Extract the (x, y) coordinate from the center of the cell holding the provided text.  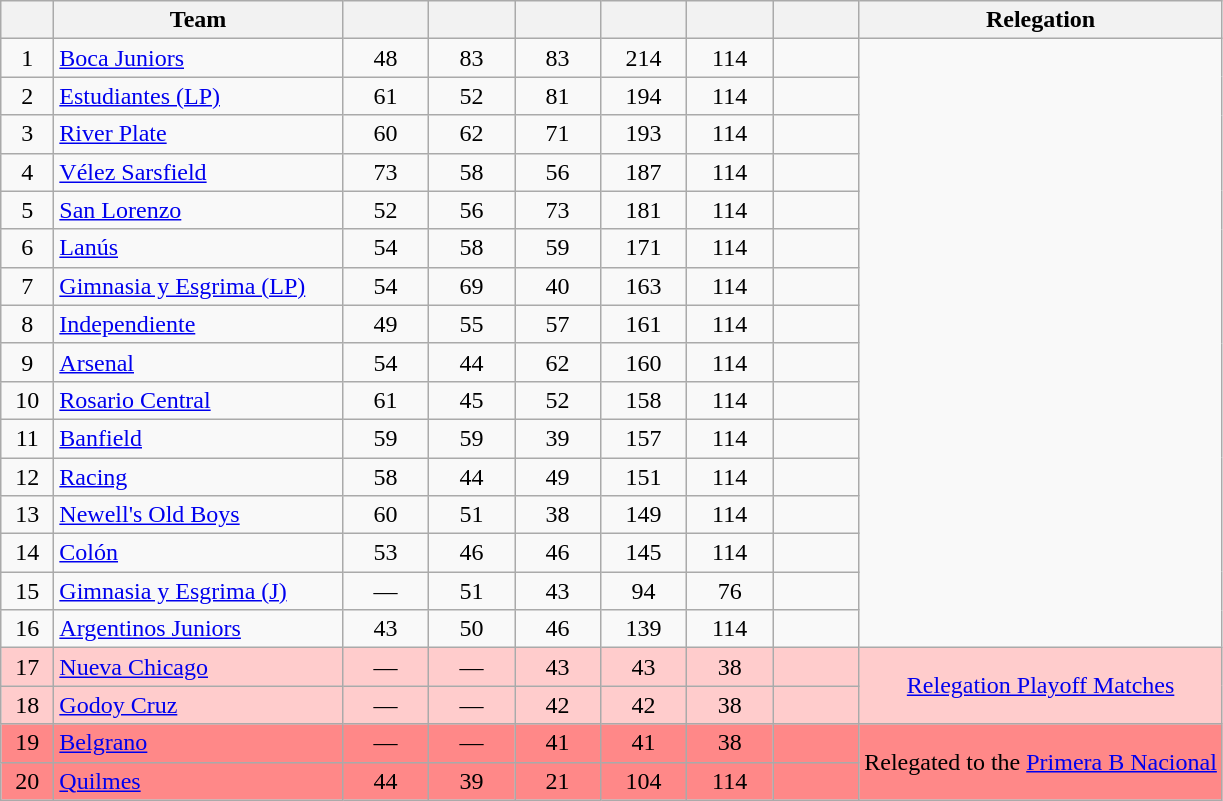
81 (557, 96)
12 (28, 477)
104 (644, 781)
94 (644, 591)
13 (28, 515)
Gimnasia y Esgrima (LP) (198, 286)
214 (644, 58)
Quilmes (198, 781)
Vélez Sarsfield (198, 172)
163 (644, 286)
8 (28, 324)
145 (644, 553)
158 (644, 400)
160 (644, 362)
11 (28, 438)
45 (471, 400)
Rosario Central (198, 400)
15 (28, 591)
50 (471, 629)
53 (385, 553)
3 (28, 134)
Boca Juniors (198, 58)
161 (644, 324)
69 (471, 286)
171 (644, 248)
San Lorenzo (198, 210)
151 (644, 477)
Arsenal (198, 362)
48 (385, 58)
194 (644, 96)
Nueva Chicago (198, 667)
57 (557, 324)
17 (28, 667)
Independiente (198, 324)
7 (28, 286)
4 (28, 172)
Lanús (198, 248)
Godoy Cruz (198, 705)
16 (28, 629)
71 (557, 134)
149 (644, 515)
2 (28, 96)
Racing (198, 477)
193 (644, 134)
5 (28, 210)
14 (28, 553)
76 (730, 591)
9 (28, 362)
Gimnasia y Esgrima (J) (198, 591)
1 (28, 58)
Relegation Playoff Matches (1041, 686)
Newell's Old Boys (198, 515)
Estudiantes (LP) (198, 96)
157 (644, 438)
Banfield (198, 438)
Argentinos Juniors (198, 629)
10 (28, 400)
21 (557, 781)
139 (644, 629)
Colón (198, 553)
Belgrano (198, 743)
River Plate (198, 134)
Relegated to the Primera B Nacional (1041, 762)
18 (28, 705)
19 (28, 743)
187 (644, 172)
40 (557, 286)
20 (28, 781)
Relegation (1041, 20)
55 (471, 324)
Team (198, 20)
181 (644, 210)
6 (28, 248)
